Capture the cell that displays the provided text and extract its (x, y) central coordinate. 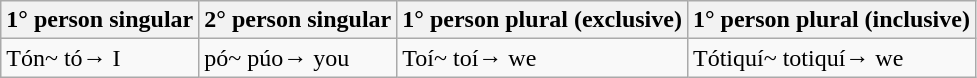
Toí~ toí→ we (542, 58)
pó~ púo→ you (298, 58)
1° person plural (inclusive) (831, 20)
1° person plural (exclusive) (542, 20)
Tón~ tó→ I (100, 58)
Tótiquí~ totiquí→ we (831, 58)
1° person singular (100, 20)
2° person singular (298, 20)
